Return [X, Y] of the center of cell containing provided text 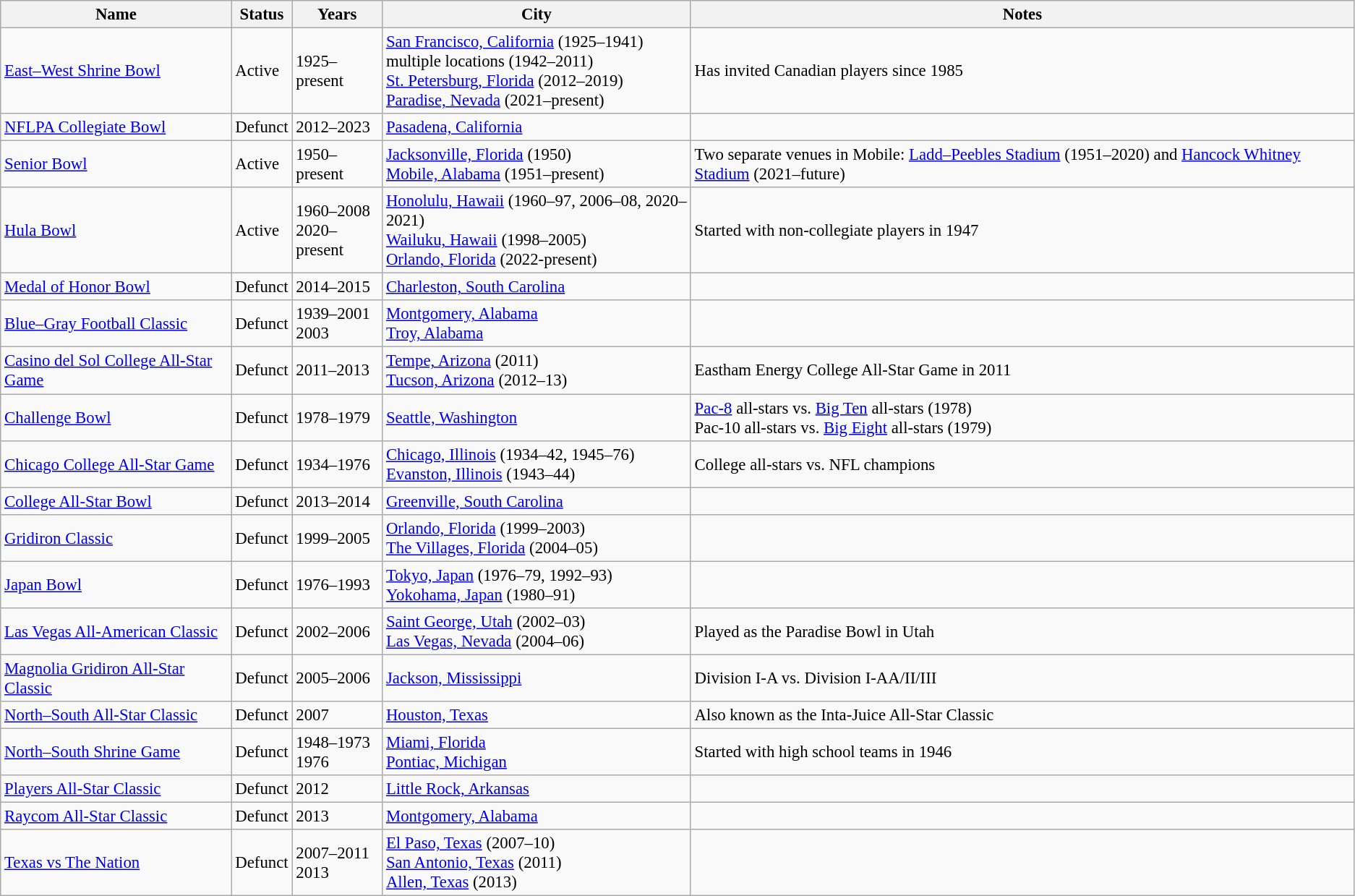
2011–2013 [337, 370]
Chicago, Illinois (1934–42, 1945–76)Evanston, Illinois (1943–44) [537, 464]
Started with high school teams in 1946 [1022, 752]
Challenge Bowl [116, 418]
College all-stars vs. NFL champions [1022, 464]
East–West Shrine Bowl [116, 71]
Las Vegas All-American Classic [116, 632]
1960–20082020–present [337, 230]
Saint George, Utah (2002–03)Las Vegas, Nevada (2004–06) [537, 632]
Hula Bowl [116, 230]
1999–2005 [337, 538]
Seattle, Washington [537, 418]
Chicago College All-Star Game [116, 464]
San Francisco, California (1925–1941)multiple locations (1942–2011)St. Petersburg, Florida (2012–2019)Paradise, Nevada (2021–present) [537, 71]
Tempe, Arizona (2011)Tucson, Arizona (2012–13) [537, 370]
2014–2015 [337, 287]
2005–2006 [337, 678]
Casino del Sol College All-Star Game [116, 370]
Charleston, South Carolina [537, 287]
Honolulu, Hawaii (1960–97, 2006–08, 2020–2021)Wailuku, Hawaii (1998–2005)Orlando, Florida (2022-present) [537, 230]
NFLPA Collegiate Bowl [116, 127]
Name [116, 14]
2013–2014 [337, 501]
Montgomery, AlabamaTroy, Alabama [537, 324]
College All-Star Bowl [116, 501]
Pac-8 all-stars vs. Big Ten all-stars (1978)Pac-10 all-stars vs. Big Eight all-stars (1979) [1022, 418]
Little Rock, Arkansas [537, 789]
Greenville, South Carolina [537, 501]
Status [262, 14]
2007 [337, 715]
Years [337, 14]
1948–19731976 [337, 752]
Division I-A vs. Division I-AA/II/III [1022, 678]
Gridiron Classic [116, 538]
Senior Bowl [116, 165]
North–South All-Star Classic [116, 715]
Eastham Energy College All-Star Game in 2011 [1022, 370]
Played as the Paradise Bowl in Utah [1022, 632]
Magnolia Gridiron All-Star Classic [116, 678]
1925–present [337, 71]
1976–1993 [337, 584]
Jackson, Mississippi [537, 678]
North–South Shrine Game [116, 752]
1978–1979 [337, 418]
Also known as the Inta-Juice All-Star Classic [1022, 715]
Houston, Texas [537, 715]
Notes [1022, 14]
Has invited Canadian players since 1985 [1022, 71]
Orlando, Florida (1999–2003)The Villages, Florida (2004–05) [537, 538]
2002–2006 [337, 632]
Miami, FloridaPontiac, Michigan [537, 752]
2012 [337, 789]
El Paso, Texas (2007–10)San Antonio, Texas (2011)Allen, Texas (2013) [537, 863]
1950–present [337, 165]
Raycom All-Star Classic [116, 816]
2007–20112013 [337, 863]
Medal of Honor Bowl [116, 287]
City [537, 14]
Pasadena, California [537, 127]
Started with non-collegiate players in 1947 [1022, 230]
Montgomery, Alabama [537, 816]
Blue–Gray Football Classic [116, 324]
Tokyo, Japan (1976–79, 1992–93)Yokohama, Japan (1980–91) [537, 584]
Jacksonville, Florida (1950)Mobile, Alabama (1951–present) [537, 165]
Japan Bowl [116, 584]
Texas vs The Nation [116, 863]
2012–2023 [337, 127]
Two separate venues in Mobile: Ladd–Peebles Stadium (1951–2020) and Hancock Whitney Stadium (2021–future) [1022, 165]
1934–1976 [337, 464]
2013 [337, 816]
1939–20012003 [337, 324]
Players All-Star Classic [116, 789]
